Detect which cell encompasses the target text, then output its (x, y) center coordinate. 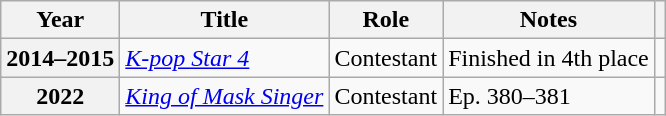
Year (60, 20)
King of Mask Singer (224, 96)
2022 (60, 96)
Ep. 380–381 (549, 96)
K-pop Star 4 (224, 58)
Finished in 4th place (549, 58)
2014–2015 (60, 58)
Role (386, 20)
Title (224, 20)
Notes (549, 20)
